Locate the cell with the specified text and output its [x, y] center coordinate. 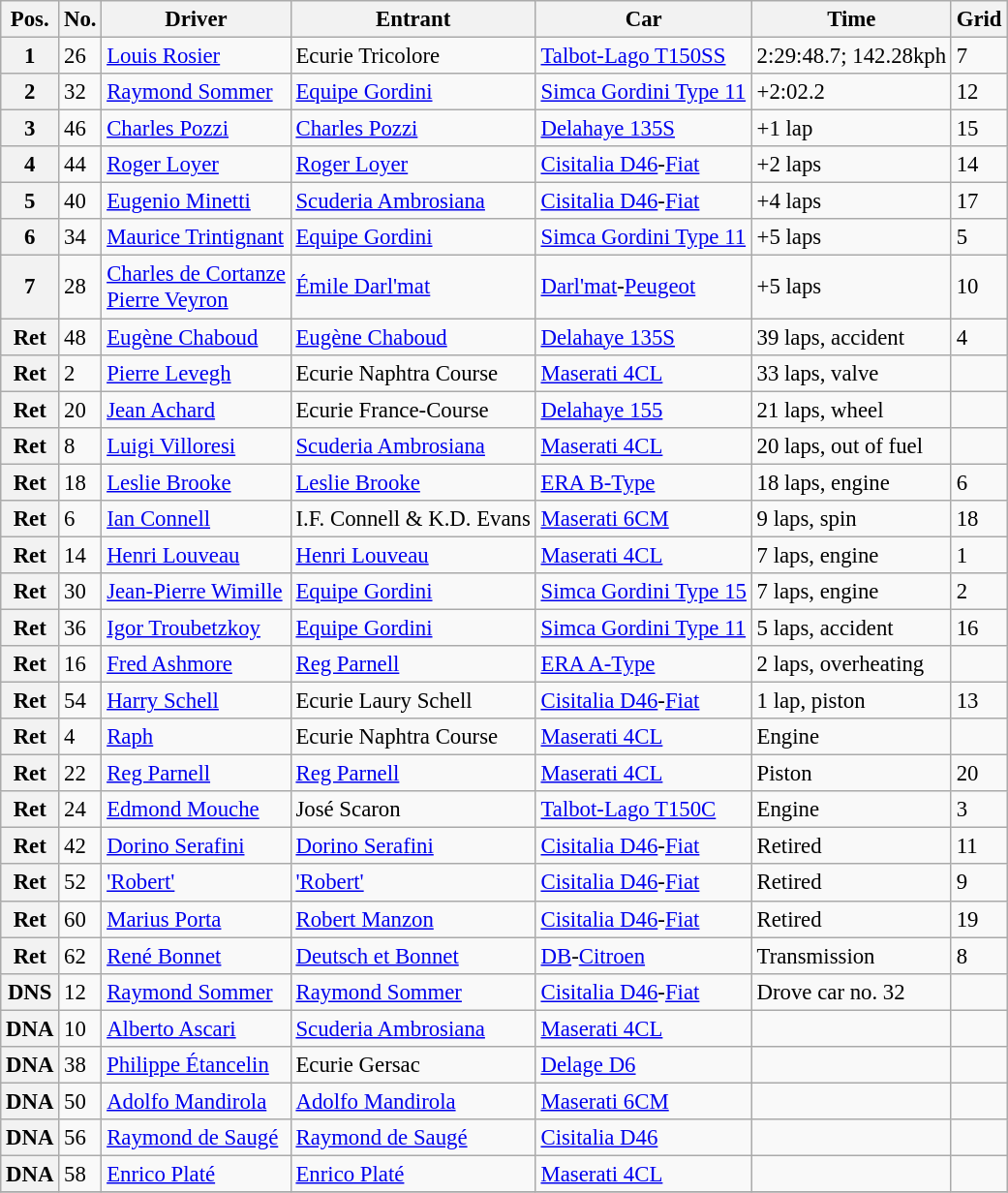
Talbot-Lago T150SS [643, 56]
Cisitalia D46 [643, 1138]
30 [80, 592]
ERA A-Type [643, 664]
2:29:48.7; 142.28kph [851, 56]
60 [80, 919]
Ian Connell [196, 519]
Delage D6 [643, 1065]
DB-Citroen [643, 956]
Simca Gordini Type 15 [643, 592]
Harry Schell [196, 701]
62 [80, 956]
Ecurie Gersac [412, 1065]
Pos. [30, 19]
13 [978, 701]
ERA B-Type [643, 482]
Piston [851, 774]
Émile Darl'mat [412, 287]
Fred Ashmore [196, 664]
Louis Rosier [196, 56]
Talbot-Lago T150C [643, 810]
44 [80, 165]
19 [978, 919]
20 laps, out of fuel [851, 445]
24 [80, 810]
+1 lap [851, 129]
DNS [30, 992]
Raph [196, 737]
I.F. Connell & K.D. Evans [412, 519]
Car [643, 19]
Robert Manzon [412, 919]
40 [80, 201]
26 [80, 56]
Driver [196, 19]
58 [80, 1174]
33 laps, valve [851, 373]
1 lap, piston [851, 701]
+2 laps [851, 165]
2 laps, overheating [851, 664]
No. [80, 19]
Time [851, 19]
38 [80, 1065]
54 [80, 701]
Alberto Ascari [196, 1028]
11 [978, 846]
Igor Troubetzkoy [196, 627]
Luigi Villoresi [196, 445]
21 laps, wheel [851, 410]
Darl'mat-Peugeot [643, 287]
Philippe Étancelin [196, 1065]
52 [80, 883]
René Bonnet [196, 956]
Ecurie Laury Schell [412, 701]
Jean-Pierre Wimille [196, 592]
15 [978, 129]
Pierre Levegh [196, 373]
Delahaye 155 [643, 410]
17 [978, 201]
Marius Porta [196, 919]
José Scaron [412, 810]
28 [80, 287]
48 [80, 337]
+2:02.2 [851, 92]
Ecurie Tricolore [412, 56]
Eugenio Minetti [196, 201]
Ecurie France-Course [412, 410]
9 [978, 883]
18 laps, engine [851, 482]
34 [80, 237]
5 laps, accident [851, 627]
42 [80, 846]
9 laps, spin [851, 519]
Deutsch et Bonnet [412, 956]
22 [80, 774]
Transmission [851, 956]
Edmond Mouche [196, 810]
50 [80, 1101]
36 [80, 627]
Drove car no. 32 [851, 992]
+4 laps [851, 201]
39 laps, accident [851, 337]
Jean Achard [196, 410]
56 [80, 1138]
Charles de Cortanze Pierre Veyron [196, 287]
32 [80, 92]
46 [80, 129]
Maurice Trintignant [196, 237]
Entrant [412, 19]
Grid [978, 19]
